Identify which cell holds the provided text, then report its (X, Y) central coordinate. 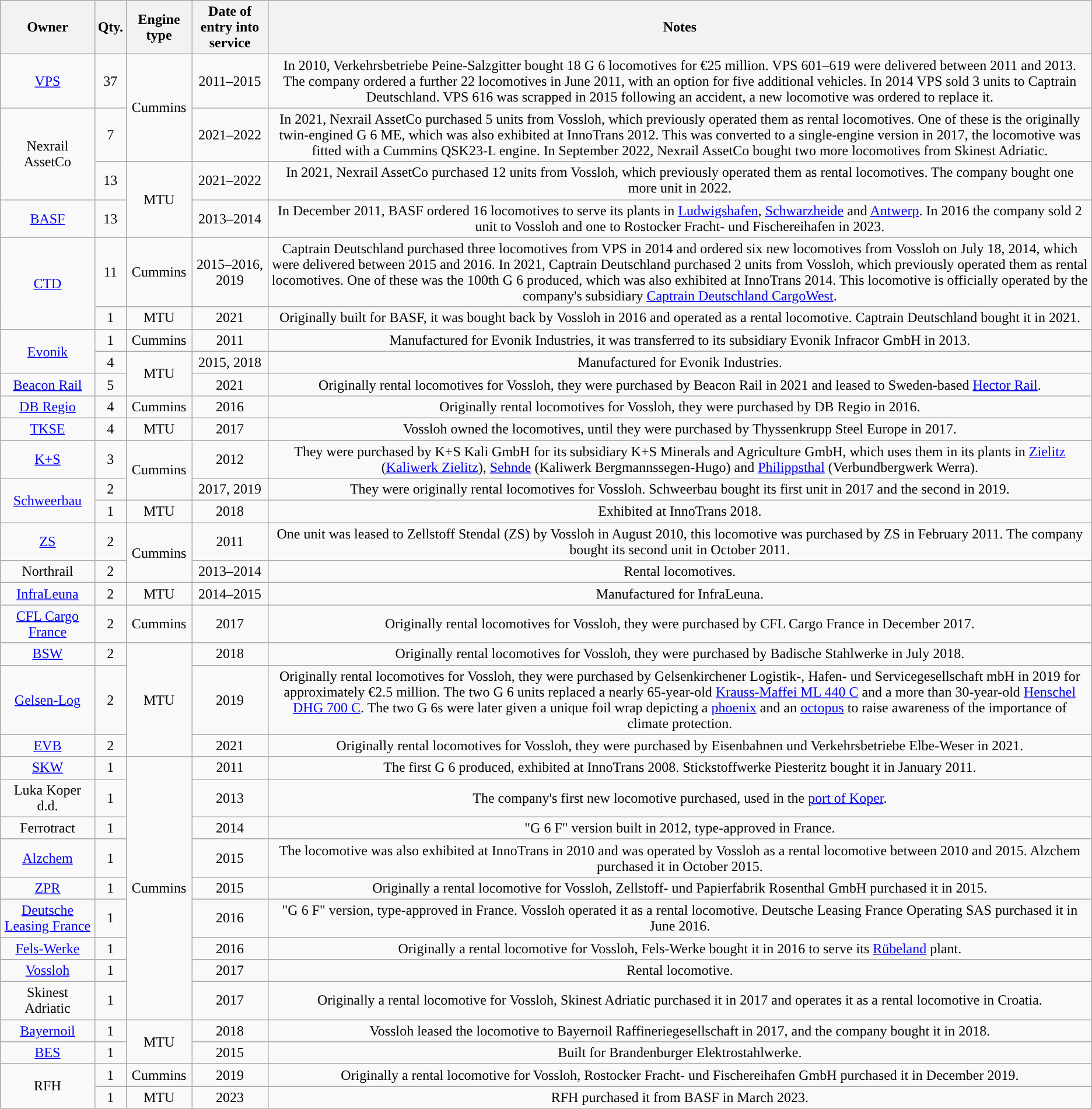
Vossloh owned the locomotives, until they were purchased by Thyssenkrupp Steel Europe in 2017. (680, 429)
Skinest Adriatic (48, 1001)
The company's first new locomotive purchased, used in the port of Koper. (680, 798)
Manufactured for Evonik Industries. (680, 362)
Qty. (110, 27)
Beacon Rail (48, 384)
Originally a rental locomotive for Vossloh, Fels-Werke bought it in 2016 to serve its Rübeland plant. (680, 948)
2023 (230, 1097)
Originally a rental locomotive for Vossloh, Zellstoff- und Papierfabrik Rosenthal GmbH purchased it in 2015. (680, 888)
Manufactured for InfraLeuna. (680, 594)
Originally rental locomotives for Vossloh, they were purchased by Beacon Rail in 2021 and leased to Sweden-based Hector Rail. (680, 384)
Built for Brandenburger Elektrostahlwerke. (680, 1053)
2012 (230, 459)
Originally a rental locomotive for Vossloh, Rostocker Fracht- und Fischereihafen GmbH purchased it in December 2019. (680, 1075)
Deutsche Leasing France (48, 918)
BES (48, 1053)
Originally a rental locomotive for Vossloh, Skinest Adriatic purchased it in 2017 and operates it as a rental locomotive in Croatia. (680, 1001)
Luka Koper d.d. (48, 798)
Originally rental locomotives for Vossloh, they were purchased by CFL Cargo France in December 2017. (680, 624)
Ferrotract (48, 828)
TKSE (48, 429)
2017, 2019 (230, 489)
5 (110, 384)
Schweerbau (48, 501)
Notes (680, 27)
Exhibited at InnoTrans 2018. (680, 512)
Northrail (48, 572)
7 (110, 135)
K+S (48, 459)
Bayernoil (48, 1031)
Nexrail AssetCo (48, 154)
Alzchem (48, 858)
VPS (48, 81)
3 (110, 459)
EVB (48, 746)
RFH purchased it from BASF in March 2023. (680, 1097)
Originally rental locomotives for Vossloh, they were purchased by Badische Stahlwerke in July 2018. (680, 654)
DB Regio (48, 407)
SKW (48, 768)
The first G 6 produced, exhibited at InnoTrans 2008. Stickstoffwerke Piesteritz bought it in January 2011. (680, 768)
Originally rental locomotives for Vossloh, they were purchased by DB Regio in 2016. (680, 407)
2015, 2018 (230, 362)
ZS (48, 541)
ZPR (48, 888)
11 (110, 272)
2014 (230, 828)
Vossloh leased the locomotive to Bayernoil Raffineriegesellschaft in 2017, and the company bought it in 2018. (680, 1031)
Gelsen-Log (48, 700)
2011–2015 (230, 81)
Owner (48, 27)
Manufactured for Evonik Industries, it was transferred to its subsidiary Evonik Infracor GmbH in 2013. (680, 340)
They were originally rental locomotives for Vossloh. Schweerbau bought its first unit in 2017 and the second in 2019. (680, 489)
Originally built for BASF, it was bought back by Vossloh in 2016 and operated as a rental locomotive. Captrain Deutschland bought it in 2021. (680, 318)
Date of entry into service (230, 27)
Originally rental locomotives for Vossloh, they were purchased by Eisenbahnen und Verkehrsbetriebe Elbe-Weser in 2021. (680, 746)
"G 6 F" version built in 2012, type-approved in France. (680, 828)
Engine type (159, 27)
Evonik (48, 351)
Vossloh (48, 971)
2014–2015 (230, 594)
InfraLeuna (48, 594)
37 (110, 81)
Rental locomotives. (680, 572)
CTD (48, 284)
2015–2016, 2019 (230, 272)
CFL Cargo France (48, 624)
Rental locomotive. (680, 971)
2013 (230, 798)
BSW (48, 654)
BASF (48, 218)
RFH (48, 1086)
Fels-Werke (48, 948)
